Extract the (X, Y) coordinate from the center of the cell holding the provided text.  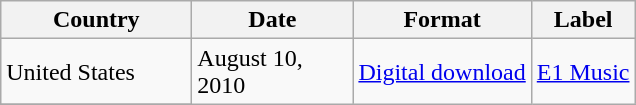
Label (583, 20)
E1 Music (583, 72)
Digital download (442, 72)
Format (442, 20)
August 10, 2010 (272, 72)
Date (272, 20)
United States (96, 72)
Country (96, 20)
